For the text-containing cell, return its midpoint in (X, Y) coordinate format. 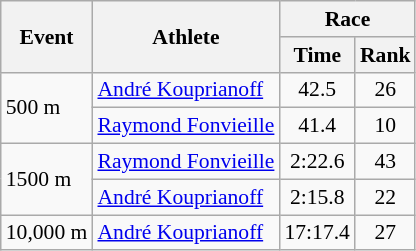
Race (347, 19)
41.4 (316, 126)
10,000 m (47, 233)
2:22.6 (316, 162)
Time (316, 55)
22 (386, 197)
Athlete (186, 36)
43 (386, 162)
2:15.8 (316, 197)
26 (386, 90)
27 (386, 233)
42.5 (316, 90)
Event (47, 36)
500 m (47, 108)
10 (386, 126)
Rank (386, 55)
17:17.4 (316, 233)
1500 m (47, 180)
